Scan for the cell matching the given text and deliver its (x, y) coordinate at center. 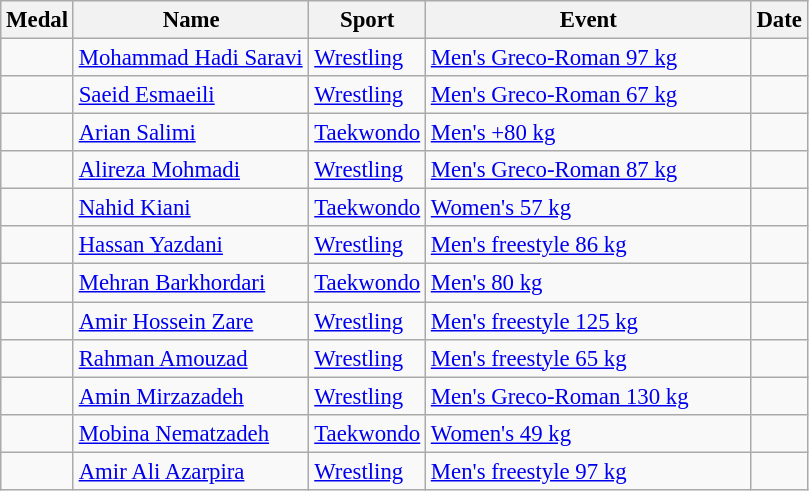
Nahid Kiani (191, 208)
Mehran Barkhordari (191, 283)
Event (589, 20)
Women's 49 kg (589, 433)
Men's freestyle 125 kg (589, 321)
Men's freestyle 97 kg (589, 471)
Name (191, 20)
Mobina Nematzadeh (191, 433)
Men's freestyle 86 kg (589, 245)
Men's +80 kg (589, 133)
Amin Mirzazadeh (191, 396)
Arian Salimi (191, 133)
Mohammad Hadi Saravi (191, 58)
Men's 80 kg (589, 283)
Men's freestyle 65 kg (589, 358)
Men's Greco-Roman 67 kg (589, 95)
Rahman Amouzad (191, 358)
Date (779, 20)
Medal (38, 20)
Amir Ali Azarpira (191, 471)
Women's 57 kg (589, 208)
Men's Greco-Roman 97 kg (589, 58)
Saeid Esmaeili (191, 95)
Hassan Yazdani (191, 245)
Men's Greco-Roman 130 kg (589, 396)
Sport (368, 20)
Men's Greco-Roman 87 kg (589, 170)
Alireza Mohmadi (191, 170)
Amir Hossein Zare (191, 321)
